Find where the given text appears and provide that cell's center as [x, y] coordinate. 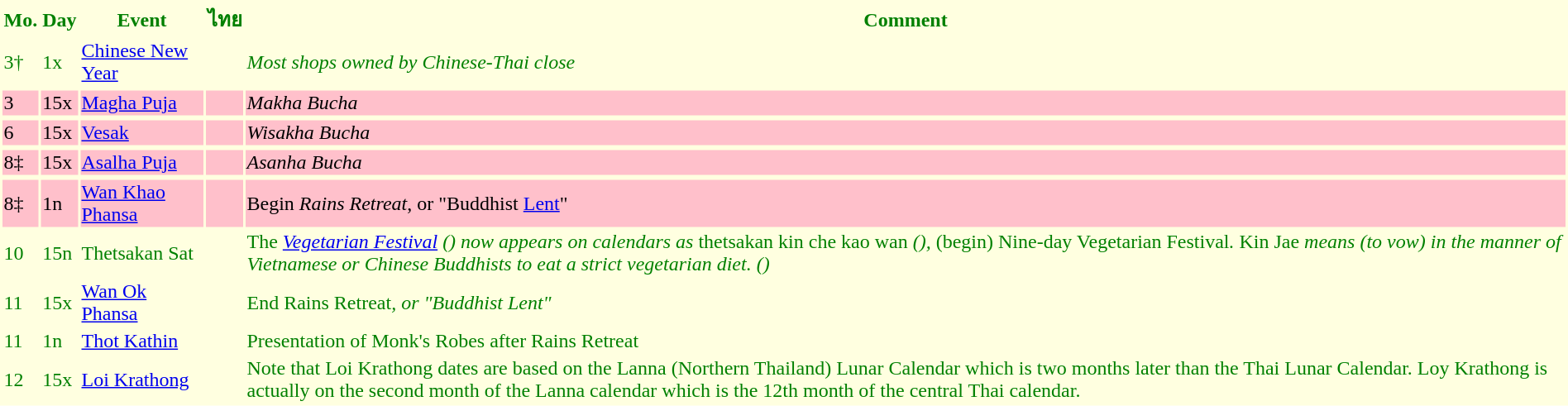
3† [21, 61]
15n [60, 253]
Event [142, 19]
Loi Krathong [142, 379]
10 [21, 253]
Thetsakan Sat [142, 253]
1x [60, 61]
Magha Puja [142, 103]
Thot Kathin [142, 342]
Chinese New Year [142, 61]
6 [21, 133]
Most shops owned by Chinese-Thai close [906, 61]
Wan Khao Phansa [142, 203]
Comment [906, 19]
Vesak [142, 133]
Makha Bucha [906, 103]
Presentation of Monk's Robes after Rains Retreat [906, 342]
12 [21, 379]
ไทย [225, 19]
Wisakha Bucha [906, 133]
Day [60, 19]
Asalha Puja [142, 163]
Begin Rains Retreat, or "Buddhist Lent" [906, 203]
Wan Ok Phansa [142, 303]
Mo. [21, 19]
End Rains Retreat, or "Buddhist Lent" [906, 303]
Asanha Bucha [906, 163]
3 [21, 103]
